Scan for the cell matching the given text and deliver its (X, Y) coordinate at center. 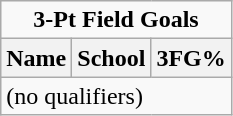
3-Pt Field Goals (116, 20)
School (112, 58)
(no qualifiers) (116, 96)
3FG% (191, 58)
Name (36, 58)
